From the cell containing the given text, extract its center point as [x, y] coordinate. 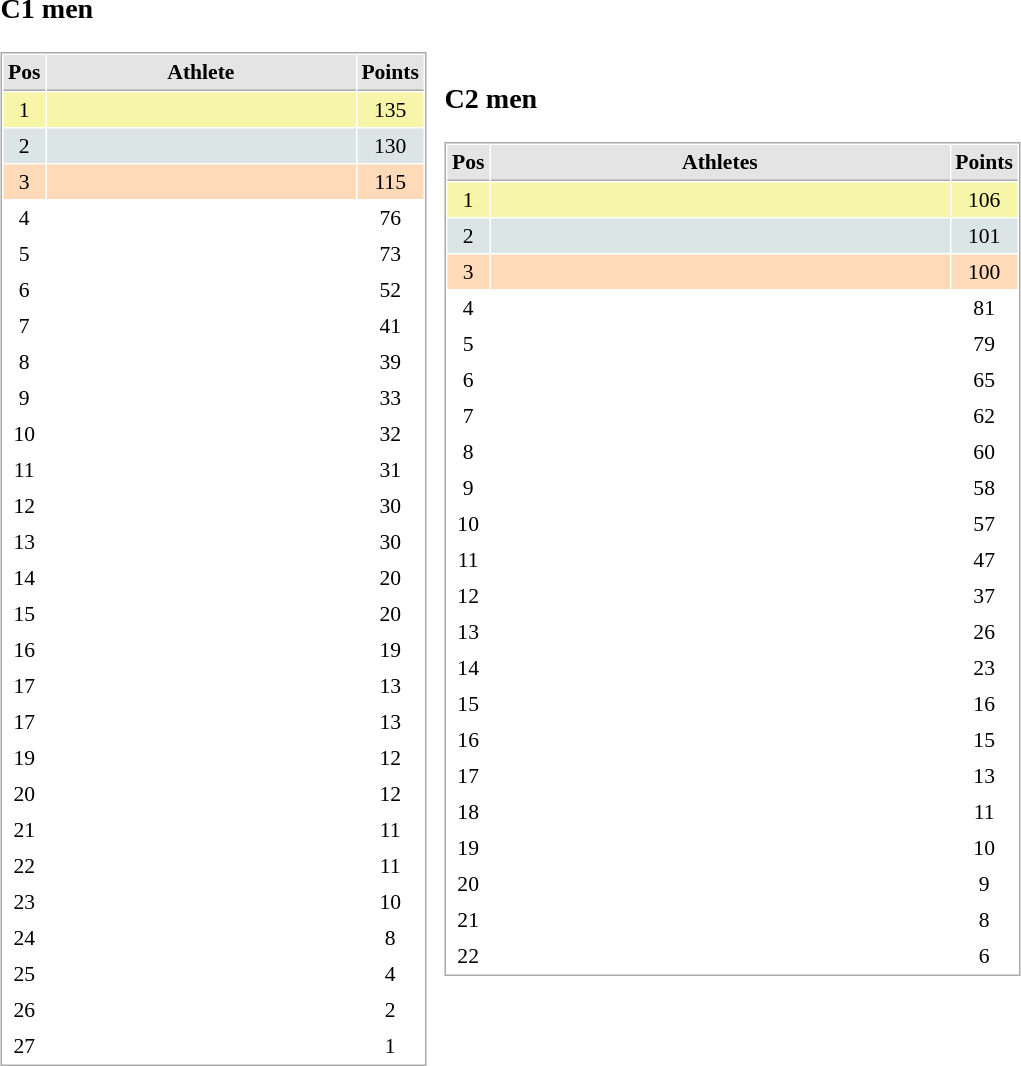
31 [390, 470]
18 [468, 812]
37 [984, 596]
57 [984, 524]
60 [984, 452]
73 [390, 254]
27 [24, 1046]
24 [24, 938]
65 [984, 380]
135 [390, 110]
33 [390, 398]
47 [984, 560]
115 [390, 182]
101 [984, 236]
62 [984, 416]
130 [390, 146]
25 [24, 974]
100 [984, 272]
58 [984, 488]
32 [390, 434]
52 [390, 290]
106 [984, 200]
41 [390, 326]
81 [984, 308]
39 [390, 362]
Athletes [720, 164]
79 [984, 344]
76 [390, 218]
Athlete [200, 74]
